Locate the cell with the specified text and output its [X, Y] center coordinate. 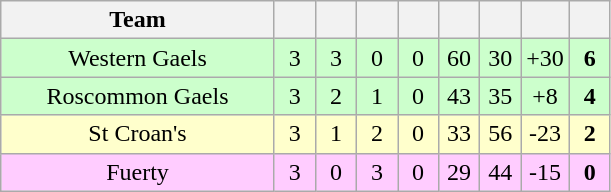
+30 [546, 58]
4 [590, 96]
33 [460, 134]
-15 [546, 172]
44 [500, 172]
56 [500, 134]
60 [460, 58]
St Croan's [138, 134]
30 [500, 58]
Western Gaels [138, 58]
-23 [546, 134]
+8 [546, 96]
Fuerty [138, 172]
43 [460, 96]
Team [138, 20]
Roscommon Gaels [138, 96]
6 [590, 58]
29 [460, 172]
35 [500, 96]
